Return (X, Y) of the center of cell containing provided text 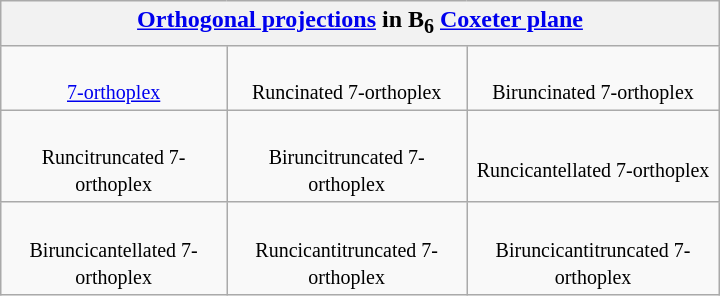
Runcitruncated 7-orthoplex (114, 156)
Orthogonal projections in B6 Coxeter plane (360, 23)
Biruncicantellated 7-orthoplex (114, 248)
Runcinated 7-orthoplex (347, 78)
7-orthoplex (114, 78)
Biruncinated 7-orthoplex (593, 78)
Biruncitruncated 7-orthoplex (347, 156)
Runcicantellated 7-orthoplex (593, 156)
Biruncicantitruncated 7-orthoplex (593, 248)
Runcicantitruncated 7-orthoplex (347, 248)
